Return [X, Y] of the center of cell containing provided text 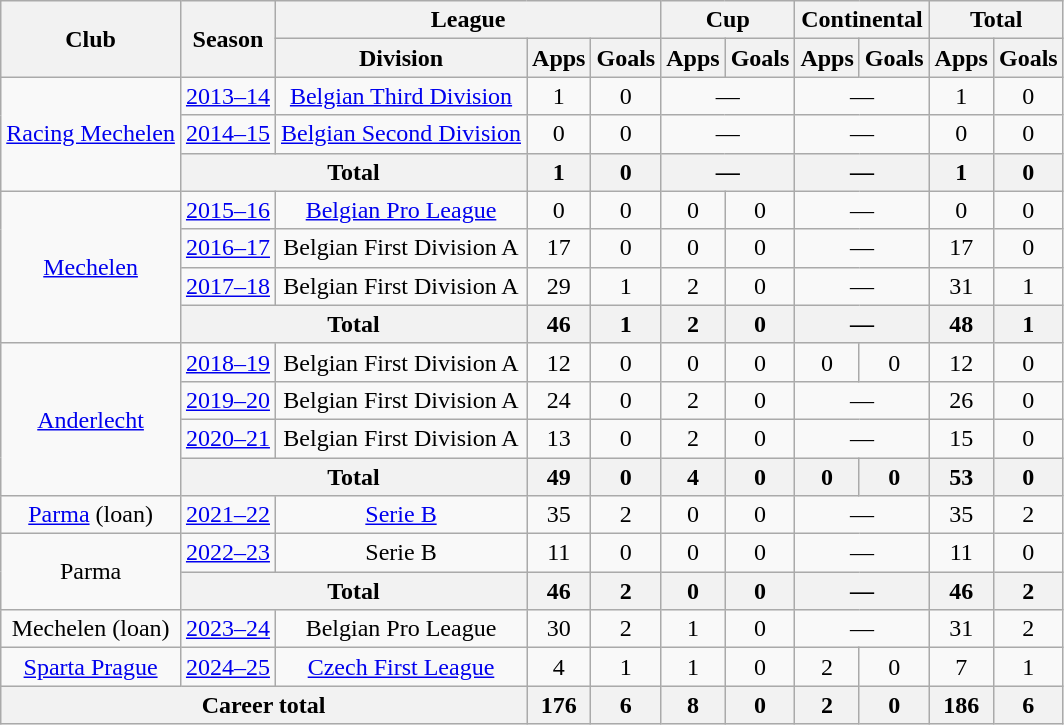
League [468, 20]
Division [400, 58]
Sparta Prague [91, 667]
2013–14 [228, 96]
2017–18 [228, 286]
Czech First League [400, 667]
53 [961, 477]
8 [693, 705]
2018–19 [228, 362]
Club [91, 39]
13 [559, 438]
Anderlecht [91, 419]
2023–24 [228, 629]
2016–17 [228, 248]
2015–16 [228, 210]
Belgian Third Division [400, 96]
7 [961, 667]
15 [961, 438]
Belgian Second Division [400, 134]
2019–20 [228, 400]
176 [559, 705]
2020–21 [228, 438]
Parma [91, 572]
24 [559, 400]
49 [559, 477]
Season [228, 39]
2021–22 [228, 515]
2022–23 [228, 553]
29 [559, 286]
Mechelen (loan) [91, 629]
186 [961, 705]
Career total [264, 705]
26 [961, 400]
2014–15 [228, 134]
Continental [862, 20]
Parma (loan) [91, 515]
30 [559, 629]
2024–25 [228, 667]
48 [961, 324]
Cup [728, 20]
Racing Mechelen [91, 134]
Mechelen [91, 267]
